Find where the given text appears and provide that cell's center as (X, Y) coordinate. 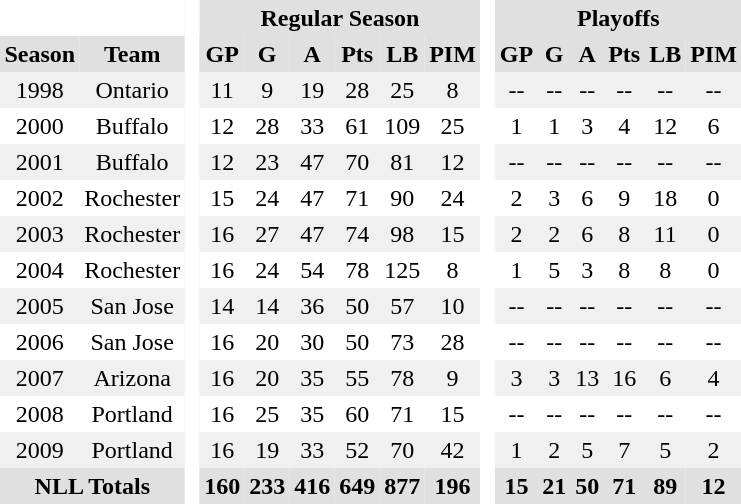
18 (666, 198)
90 (402, 198)
98 (402, 234)
23 (268, 162)
196 (453, 486)
55 (358, 378)
10 (453, 306)
PIM (453, 54)
27 (268, 234)
21 (554, 486)
57 (402, 306)
54 (312, 270)
1998 (40, 90)
2007 (40, 378)
2006 (40, 342)
2003 (40, 234)
2004 (40, 270)
60 (358, 414)
416 (312, 486)
2009 (40, 450)
2000 (40, 126)
Arizona (132, 378)
61 (358, 126)
89 (666, 486)
NLL Totals (92, 486)
74 (358, 234)
Season (40, 54)
42 (453, 450)
73 (402, 342)
Playoffs (618, 18)
Ontario (132, 90)
36 (312, 306)
30 (312, 342)
Regular Season (340, 18)
649 (358, 486)
125 (402, 270)
2001 (40, 162)
2008 (40, 414)
81 (402, 162)
4 (624, 126)
Team (132, 54)
2005 (40, 306)
13 (588, 378)
233 (268, 486)
2002 (40, 198)
160 (222, 486)
109 (402, 126)
7 (624, 450)
877 (402, 486)
52 (358, 450)
